Search for the cell housing the specified text and yield its [x, y] center coordinate. 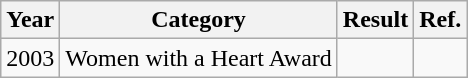
2003 [30, 58]
Category [199, 20]
Year [30, 20]
Ref. [440, 20]
Women with a Heart Award [199, 58]
Result [375, 20]
